Determine the (x, y) coordinate at the center of the cell enclosing the given text.  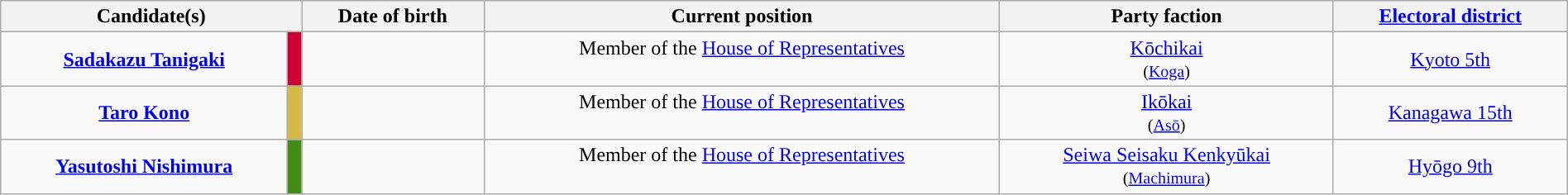
Kōchikai (Koga) (1166, 59)
Candidate(s) (151, 17)
Party faction (1166, 17)
Current position (742, 17)
Kyoto 5th (1451, 59)
Kanagawa 15th (1451, 112)
Electoral district (1451, 17)
Taro Kono (144, 112)
Date of birth (393, 17)
Ikōkai (Asō) (1166, 112)
Yasutoshi Nishimura (144, 167)
Sadakazu Tanigaki (144, 59)
Hyōgo 9th (1451, 167)
Seiwa Seisaku Kenkyūkai (Machimura) (1166, 167)
